Detect which cell encompasses the target text, then output its (X, Y) center coordinate. 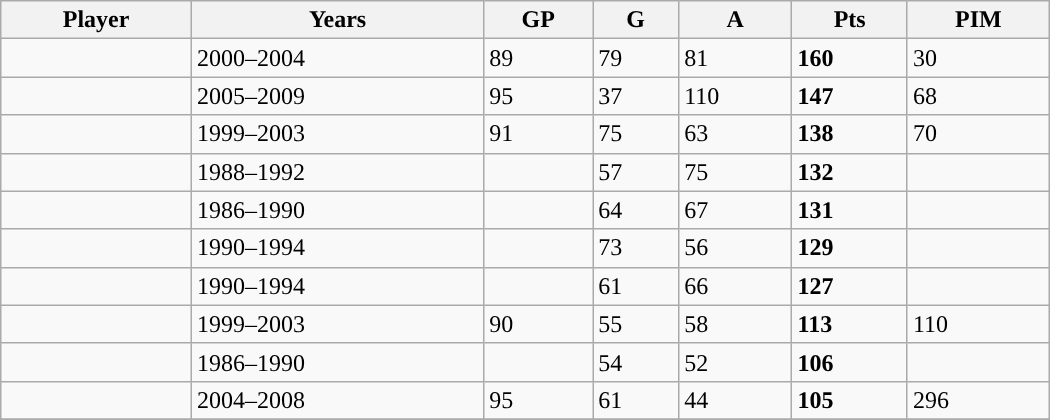
GP (538, 20)
91 (538, 134)
68 (978, 96)
2000–2004 (337, 58)
63 (736, 134)
58 (736, 324)
44 (736, 400)
81 (736, 58)
37 (636, 96)
Player (96, 20)
G (636, 20)
67 (736, 210)
106 (850, 362)
52 (736, 362)
105 (850, 400)
113 (850, 324)
79 (636, 58)
2005–2009 (337, 96)
132 (850, 172)
66 (736, 286)
138 (850, 134)
55 (636, 324)
129 (850, 248)
70 (978, 134)
30 (978, 58)
131 (850, 210)
64 (636, 210)
Pts (850, 20)
147 (850, 96)
2004–2008 (337, 400)
73 (636, 248)
56 (736, 248)
54 (636, 362)
127 (850, 286)
A (736, 20)
57 (636, 172)
89 (538, 58)
160 (850, 58)
90 (538, 324)
Years (337, 20)
PIM (978, 20)
296 (978, 400)
1988–1992 (337, 172)
